Locate the cell with the specified text and output its (x, y) center coordinate. 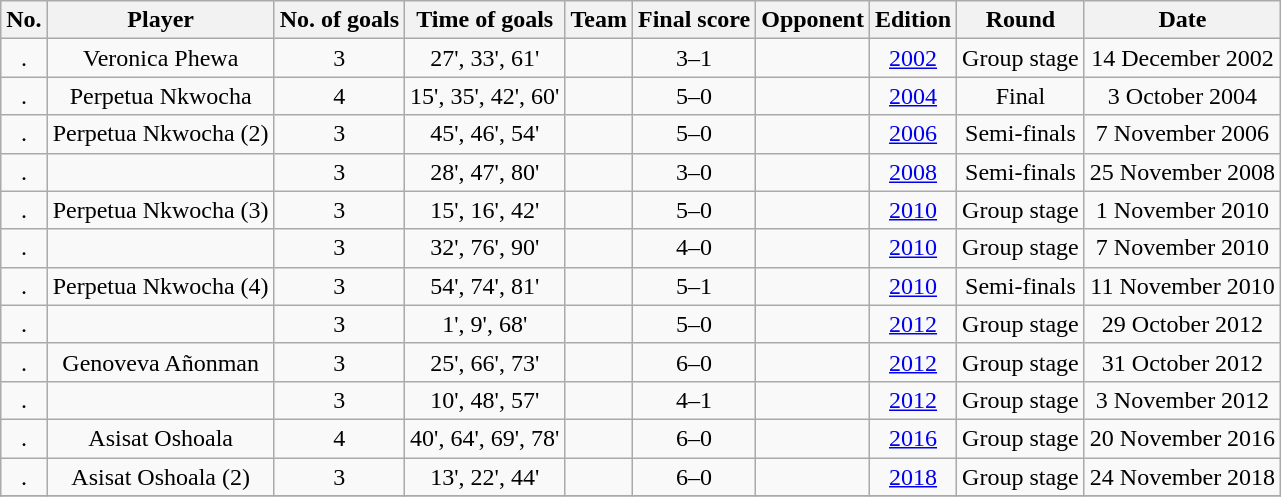
Edition (912, 20)
28', 47', 80' (485, 172)
40', 64', 69', 78' (485, 438)
Veronica Phewa (160, 58)
11 November 2010 (1182, 286)
4–0 (694, 248)
31 October 2012 (1182, 362)
32', 76', 90' (485, 248)
2008 (912, 172)
Final (1021, 96)
2018 (912, 477)
Player (160, 20)
Perpetua Nkwocha (2) (160, 134)
Team (599, 20)
54', 74', 81' (485, 286)
Perpetua Nkwocha (4) (160, 286)
25 November 2008 (1182, 172)
3 November 2012 (1182, 400)
2006 (912, 134)
13', 22', 44' (485, 477)
Perpetua Nkwocha (3) (160, 210)
20 November 2016 (1182, 438)
1 November 2010 (1182, 210)
25', 66', 73' (485, 362)
Perpetua Nkwocha (160, 96)
3–1 (694, 58)
7 November 2006 (1182, 134)
Time of goals (485, 20)
14 December 2002 (1182, 58)
15', 35', 42', 60' (485, 96)
Date (1182, 20)
24 November 2018 (1182, 477)
3 October 2004 (1182, 96)
7 November 2010 (1182, 248)
Opponent (813, 20)
No. (24, 20)
2016 (912, 438)
Asisat Oshoala (2) (160, 477)
2002 (912, 58)
4–1 (694, 400)
2004 (912, 96)
45', 46', 54' (485, 134)
15', 16', 42' (485, 210)
Final score (694, 20)
3–0 (694, 172)
10', 48', 57' (485, 400)
1', 9', 68' (485, 324)
Asisat Oshoala (160, 438)
Genoveva Añonman (160, 362)
5–1 (694, 286)
29 October 2012 (1182, 324)
No. of goals (339, 20)
27', 33', 61' (485, 58)
Round (1021, 20)
